Detect which cell encompasses the target text, then output its [x, y] center coordinate. 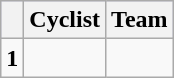
Team [140, 20]
1 [12, 58]
Cyclist [65, 20]
